Search for the cell housing the specified text and yield its [X, Y] center coordinate. 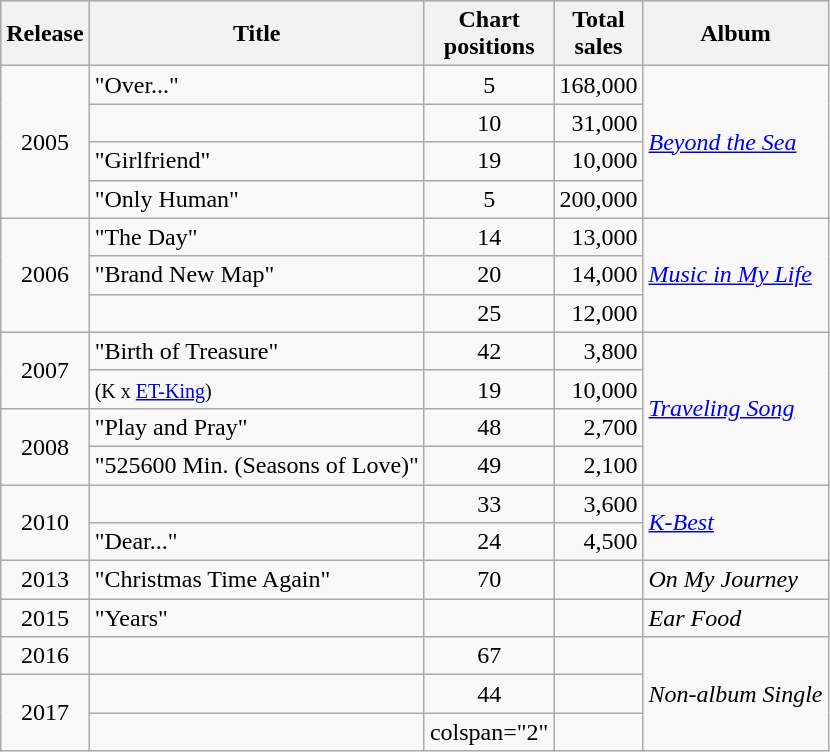
Music in My Life [736, 275]
K-Best [736, 522]
"Over..." [256, 85]
4,500 [598, 542]
2,100 [598, 465]
44 [489, 694]
70 [489, 580]
On My Journey [736, 580]
Totalsales [598, 34]
14 [489, 237]
"Girlfriend" [256, 161]
13,000 [598, 237]
2008 [45, 446]
168,000 [598, 85]
33 [489, 503]
200,000 [598, 199]
2005 [45, 142]
3,600 [598, 503]
"Years" [256, 618]
Album [736, 34]
"Birth of Treasure" [256, 351]
colspan="2" [489, 732]
25 [489, 313]
"Dear..." [256, 542]
"The Day" [256, 237]
48 [489, 427]
2007 [45, 370]
"Only Human" [256, 199]
2006 [45, 275]
Title [256, 34]
2,700 [598, 427]
67 [489, 656]
20 [489, 275]
31,000 [598, 123]
"Christmas Time Again" [256, 580]
(K x ET-King) [256, 389]
Release [45, 34]
49 [489, 465]
42 [489, 351]
Ear Food [736, 618]
"Play and Pray" [256, 427]
Non-album Single [736, 694]
24 [489, 542]
14,000 [598, 275]
Chartpositions [489, 34]
2015 [45, 618]
12,000 [598, 313]
Traveling Song [736, 408]
2017 [45, 713]
Beyond the Sea [736, 142]
"Brand New Map" [256, 275]
3,800 [598, 351]
"525600 Min. (Seasons of Love)" [256, 465]
2016 [45, 656]
2010 [45, 522]
2013 [45, 580]
10 [489, 123]
